For the text-containing cell, return its midpoint in [x, y] coordinate format. 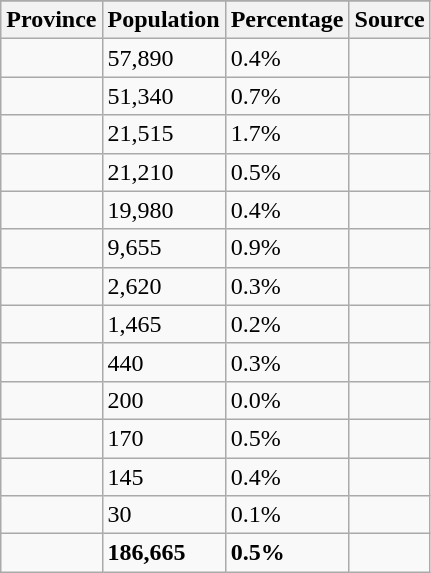
21,210 [164, 172]
57,890 [164, 58]
21,515 [164, 134]
1,465 [164, 324]
Source [390, 20]
0.0% [287, 400]
51,340 [164, 96]
30 [164, 515]
170 [164, 438]
2,620 [164, 286]
145 [164, 477]
Population [164, 20]
19,980 [164, 210]
0.9% [287, 248]
440 [164, 362]
0.1% [287, 515]
Province [52, 20]
186,665 [164, 553]
0.2% [287, 324]
1.7% [287, 134]
9,655 [164, 248]
200 [164, 400]
0.7% [287, 96]
Percentage [287, 20]
